Find where the given text appears and provide that cell's center as (X, Y) coordinate. 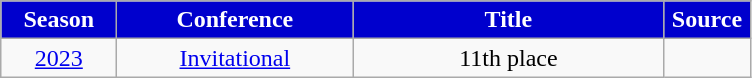
Title (508, 20)
11th place (508, 58)
Invitational (235, 58)
Source (707, 20)
2023 (59, 58)
Season (59, 20)
Conference (235, 20)
